Search for the cell housing the specified text and yield its [X, Y] center coordinate. 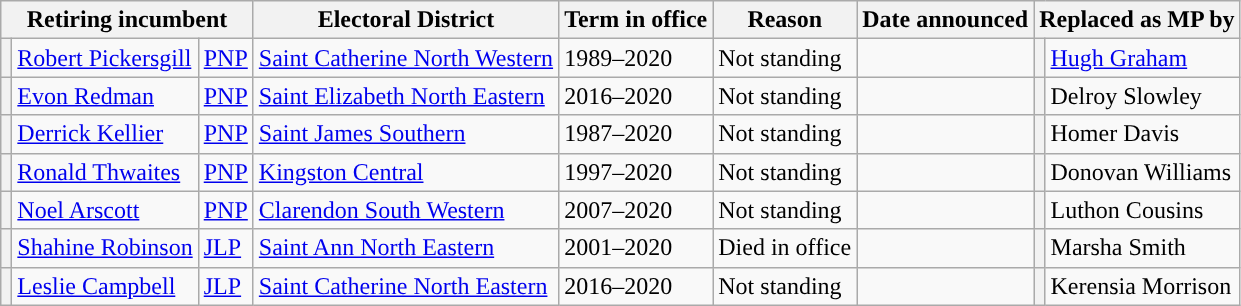
Reason [785, 20]
Saint Catherine North Eastern [406, 286]
Homer Davis [1142, 134]
Ronald Thwaites [105, 172]
Luthon Cousins [1142, 210]
Derrick Kellier [105, 134]
Evon Redman [105, 96]
Hugh Graham [1142, 58]
Donovan Williams [1142, 172]
Clarendon South Western [406, 210]
Kerensia Morrison [1142, 286]
Leslie Campbell [105, 286]
Marsha Smith [1142, 248]
Delroy Slowley [1142, 96]
Kingston Central [406, 172]
Saint Elizabeth North Eastern [406, 96]
Electoral District [406, 20]
Died in office [785, 248]
1987–2020 [636, 134]
Saint James Southern [406, 134]
Term in office [636, 20]
Date announced [946, 20]
Saint Ann North Eastern [406, 248]
1989–2020 [636, 58]
Robert Pickersgill [105, 58]
1997–2020 [636, 172]
Noel Arscott [105, 210]
Replaced as MP by [1137, 20]
Shahine Robinson [105, 248]
2001–2020 [636, 248]
2007–2020 [636, 210]
Retiring incumbent [128, 20]
Saint Catherine North Western [406, 58]
